Output the [x, y] coordinate of the center of the cell containing the given text.  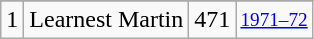
471 [212, 20]
1971–72 [274, 20]
Learnest Martin [106, 20]
1 [12, 20]
